Return [X, Y] of the center of cell containing provided text 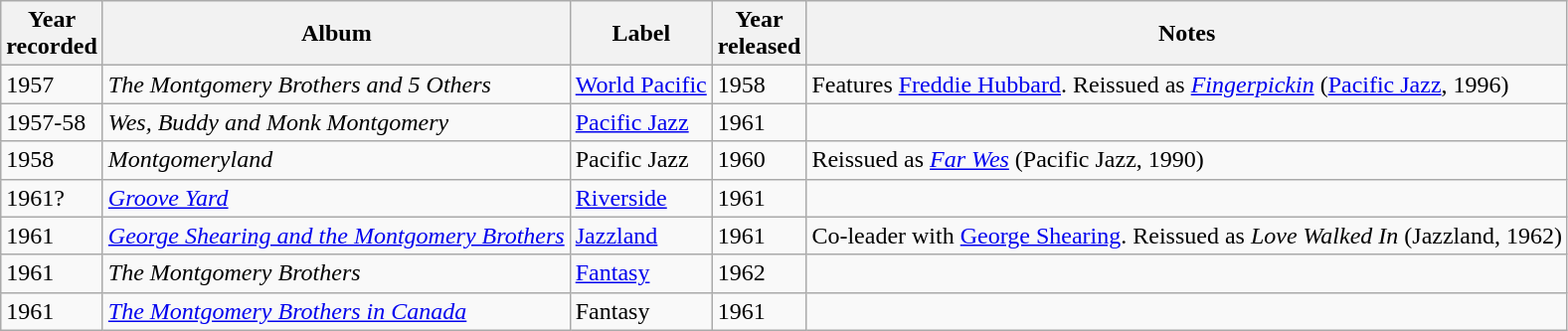
1961? [52, 198]
Wes, Buddy and Monk Montgomery [336, 122]
Label [640, 34]
Features Freddie Hubbard. Reissued as Fingerpickin (Pacific Jazz, 1996) [1187, 84]
Co-leader with George Shearing. Reissued as Love Walked In (Jazzland, 1962) [1187, 236]
World Pacific [640, 84]
The Montgomery Brothers [336, 273]
1957-58 [52, 122]
1960 [760, 160]
1957 [52, 84]
Reissued as Far Wes (Pacific Jazz, 1990) [1187, 160]
Jazzland [640, 236]
Groove Yard [336, 198]
Year released [760, 34]
The Montgomery Brothers and 5 Others [336, 84]
Album [336, 34]
Montgomeryland [336, 160]
George Shearing and the Montgomery Brothers [336, 236]
The Montgomery Brothers in Canada [336, 311]
1962 [760, 273]
Riverside [640, 198]
Year recorded [52, 34]
Notes [1187, 34]
